Return [X, Y] of the center of cell containing provided text 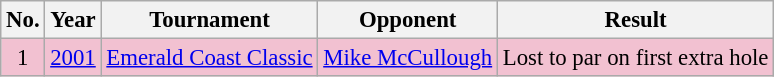
Opponent [408, 20]
2001 [73, 58]
Lost to par on first extra hole [635, 58]
Result [635, 20]
1 [23, 58]
Emerald Coast Classic [210, 58]
Mike McCullough [408, 58]
Year [73, 20]
Tournament [210, 20]
No. [23, 20]
